Find where the given text appears and provide that cell's center as [x, y] coordinate. 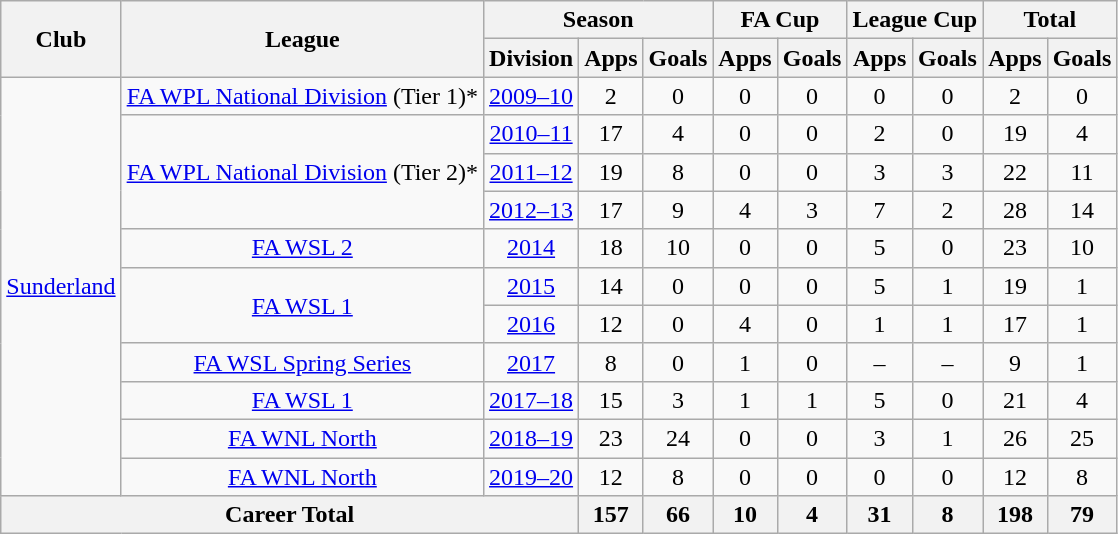
2011–12 [532, 172]
11 [1082, 172]
198 [1015, 515]
2012–13 [532, 210]
25 [1082, 438]
66 [678, 515]
Division [532, 58]
157 [611, 515]
2014 [532, 248]
League Cup [915, 20]
15 [611, 400]
79 [1082, 515]
2016 [532, 324]
26 [1015, 438]
Total [1050, 20]
Career Total [290, 515]
Club [61, 39]
FA WSL 2 [302, 248]
2009–10 [532, 96]
FA Cup [780, 20]
FA WSL Spring Series [302, 362]
2018–19 [532, 438]
2019–20 [532, 477]
2017 [532, 362]
2015 [532, 286]
Season [598, 20]
24 [678, 438]
FA WPL National Division (Tier 1)* [302, 96]
League [302, 39]
21 [1015, 400]
FA WPL National Division (Tier 2)* [302, 172]
7 [880, 210]
18 [611, 248]
2010–11 [532, 134]
2017–18 [532, 400]
31 [880, 515]
28 [1015, 210]
22 [1015, 172]
Sunderland [61, 286]
